Detect which cell encompasses the target text, then output its [x, y] center coordinate. 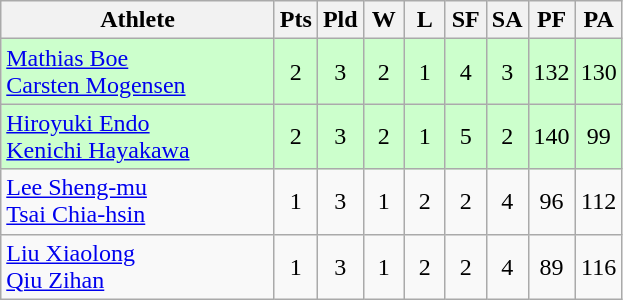
Mathias Boe Carsten Mogensen [138, 72]
140 [552, 136]
89 [552, 266]
L [424, 20]
SA [507, 20]
116 [598, 266]
Liu Xiaolong Qiu Zihan [138, 266]
130 [598, 72]
99 [598, 136]
132 [552, 72]
Pld [340, 20]
96 [552, 202]
5 [466, 136]
SF [466, 20]
W [384, 20]
112 [598, 202]
Lee Sheng-mu Tsai Chia-hsin [138, 202]
PA [598, 20]
Hiroyuki Endo Kenichi Hayakawa [138, 136]
PF [552, 20]
Athlete [138, 20]
Pts [296, 20]
